For the text-containing cell, return its midpoint in [x, y] coordinate format. 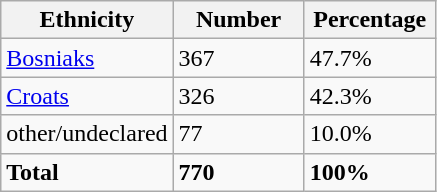
47.7% [370, 58]
Number [238, 20]
42.3% [370, 96]
Ethnicity [87, 20]
Bosniaks [87, 58]
770 [238, 172]
Percentage [370, 20]
100% [370, 172]
other/undeclared [87, 134]
367 [238, 58]
Total [87, 172]
10.0% [370, 134]
77 [238, 134]
Croats [87, 96]
326 [238, 96]
